Detect which cell encompasses the target text, then output its (X, Y) center coordinate. 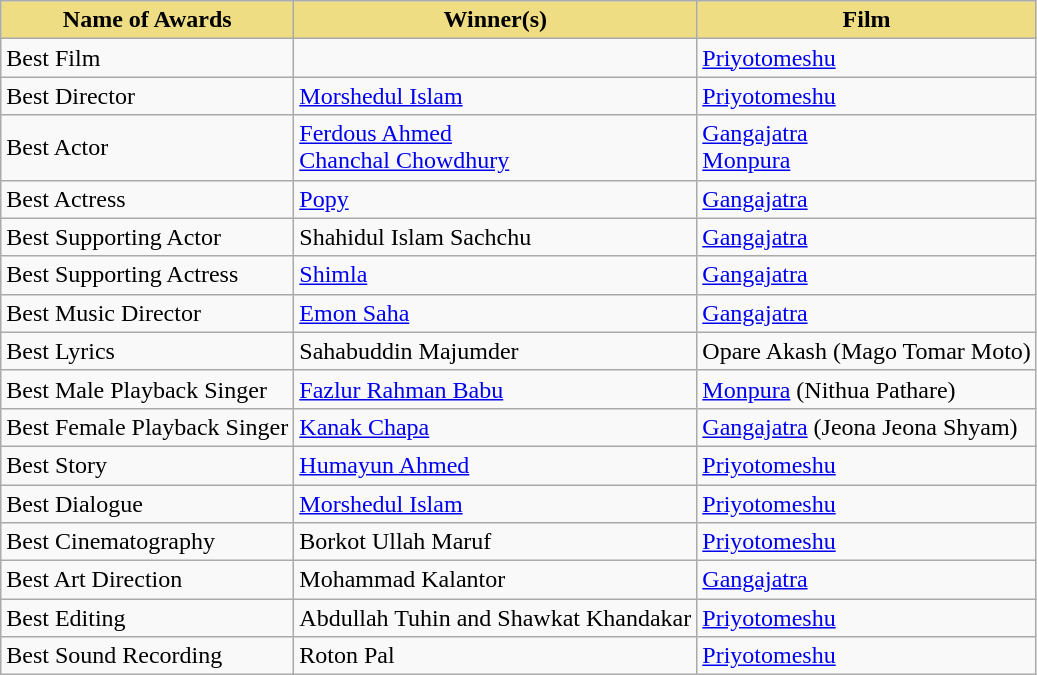
Gangajatra (Jeona Jeona Shyam) (867, 427)
Humayun Ahmed (496, 465)
Best Cinematography (148, 542)
Best Actress (148, 199)
Best Editing (148, 618)
Best Supporting Actress (148, 275)
Ferdous AhmedChanchal Chowdhury (496, 148)
Monpura (Nithua Pathare) (867, 389)
Best Director (148, 96)
Film (867, 20)
Best Story (148, 465)
Emon Saha (496, 313)
Abdullah Tuhin and Shawkat Khandakar (496, 618)
Shahidul Islam Sachchu (496, 237)
Roton Pal (496, 656)
Best Actor (148, 148)
Name of Awards (148, 20)
Shimla (496, 275)
Opare Akash (Mago Tomar Moto) (867, 351)
Best Music Director (148, 313)
Best Film (148, 58)
Best Dialogue (148, 503)
Popy (496, 199)
GangajatraMonpura (867, 148)
Best Supporting Actor (148, 237)
Kanak Chapa (496, 427)
Best Male Playback Singer (148, 389)
Winner(s) (496, 20)
Best Female Playback Singer (148, 427)
Best Art Direction (148, 580)
Mohammad Kalantor (496, 580)
Best Lyrics (148, 351)
Fazlur Rahman Babu (496, 389)
Borkot Ullah Maruf (496, 542)
Best Sound Recording (148, 656)
Sahabuddin Majumder (496, 351)
